Provide the [x, y] coordinate of the cell's center where the given text is located.  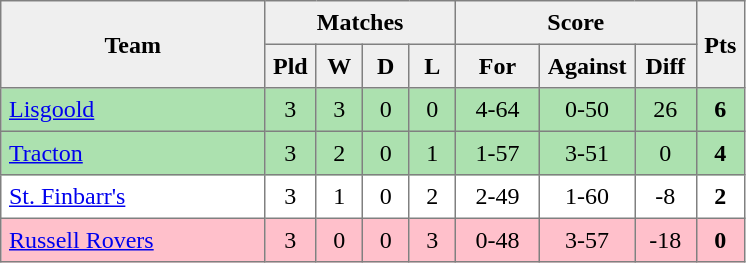
L [432, 66]
4-64 [497, 110]
Lisgoold [133, 110]
Russell Rovers [133, 240]
Matches [360, 23]
4 [720, 153]
3-51 [586, 153]
26 [666, 110]
1-60 [586, 197]
0-50 [586, 110]
Score [576, 23]
For [497, 66]
W [339, 66]
Against [586, 66]
1-57 [497, 153]
D [385, 66]
Tracton [133, 153]
6 [720, 110]
-8 [666, 197]
2-49 [497, 197]
-18 [666, 240]
3-57 [586, 240]
0-48 [497, 240]
Team [133, 44]
Pts [720, 44]
St. Finbarr's [133, 197]
Diff [666, 66]
Pld [290, 66]
